Detect which cell encompasses the target text, then output its (x, y) center coordinate. 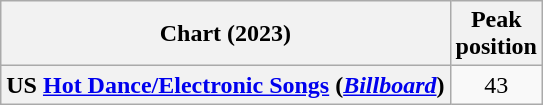
43 (496, 85)
Chart (2023) (226, 34)
Peakposition (496, 34)
US Hot Dance/Electronic Songs (Billboard) (226, 85)
